Locate the cell with the specified text and output its (X, Y) center coordinate. 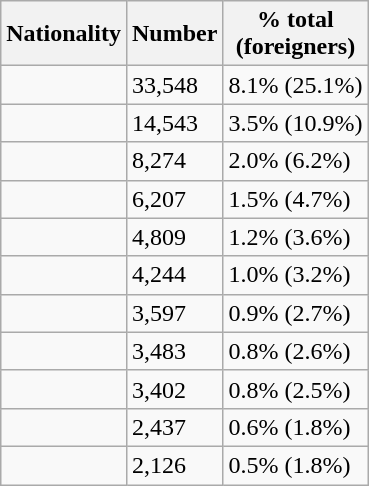
0.6% (1.8%) (296, 427)
% total(foreigners) (296, 34)
Nationality (64, 34)
4,244 (174, 275)
14,543 (174, 123)
1.2% (3.6%) (296, 237)
3,597 (174, 313)
0.8% (2.6%) (296, 351)
1.5% (4.7%) (296, 199)
0.5% (1.8%) (296, 465)
8,274 (174, 161)
6,207 (174, 199)
8.1% (25.1%) (296, 85)
4,809 (174, 237)
2,126 (174, 465)
33,548 (174, 85)
Number (174, 34)
0.9% (2.7%) (296, 313)
0.8% (2.5%) (296, 389)
3,483 (174, 351)
1.0% (3.2%) (296, 275)
2,437 (174, 427)
3,402 (174, 389)
3.5% (10.9%) (296, 123)
2.0% (6.2%) (296, 161)
